Return (X, Y) of the center of cell containing provided text 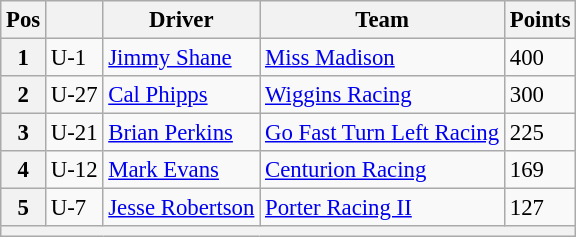
Wiggins Racing (382, 95)
Go Fast Turn Left Racing (382, 133)
U-1 (74, 58)
Cal Phipps (182, 95)
400 (540, 58)
225 (540, 133)
1 (24, 58)
Brian Perkins (182, 133)
Points (540, 20)
U-7 (74, 208)
Porter Racing II (382, 208)
Pos (24, 20)
Mark Evans (182, 170)
Team (382, 20)
Miss Madison (382, 58)
U-27 (74, 95)
169 (540, 170)
300 (540, 95)
U-12 (74, 170)
5 (24, 208)
Jesse Robertson (182, 208)
3 (24, 133)
4 (24, 170)
Driver (182, 20)
2 (24, 95)
Centurion Racing (382, 170)
Jimmy Shane (182, 58)
U-21 (74, 133)
127 (540, 208)
